Determine the (x, y) coordinate at the center of the cell enclosing the given text.  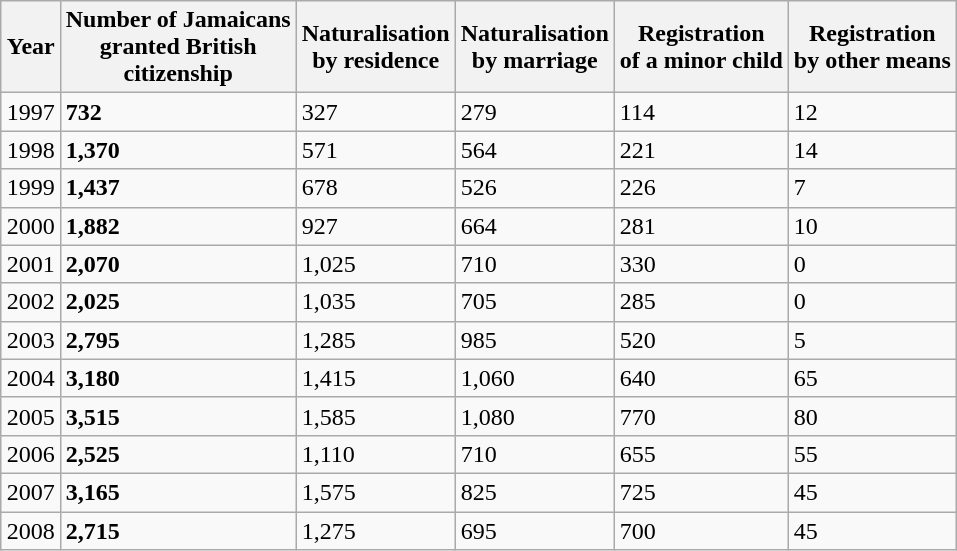
2006 (30, 454)
285 (701, 302)
564 (534, 150)
1998 (30, 150)
14 (872, 150)
664 (534, 226)
985 (534, 340)
1,585 (376, 416)
12 (872, 112)
640 (701, 378)
2005 (30, 416)
2008 (30, 531)
3,165 (178, 492)
678 (376, 188)
80 (872, 416)
2,070 (178, 264)
Registrationby other means (872, 47)
2004 (30, 378)
1,437 (178, 188)
927 (376, 226)
732 (178, 112)
2002 (30, 302)
65 (872, 378)
2,715 (178, 531)
705 (534, 302)
279 (534, 112)
1,275 (376, 531)
700 (701, 531)
Number of Jamaicansgranted Britishcitizenship (178, 47)
5 (872, 340)
1,080 (534, 416)
695 (534, 531)
1,060 (534, 378)
Naturalisationby residence (376, 47)
2003 (30, 340)
571 (376, 150)
3,180 (178, 378)
281 (701, 226)
1,025 (376, 264)
226 (701, 188)
221 (701, 150)
2007 (30, 492)
2,795 (178, 340)
Year (30, 47)
327 (376, 112)
2001 (30, 264)
330 (701, 264)
1,415 (376, 378)
1997 (30, 112)
Registrationof a minor child (701, 47)
114 (701, 112)
1999 (30, 188)
3,515 (178, 416)
1,882 (178, 226)
2000 (30, 226)
770 (701, 416)
55 (872, 454)
2,525 (178, 454)
2,025 (178, 302)
1,110 (376, 454)
526 (534, 188)
1,035 (376, 302)
1,285 (376, 340)
1,370 (178, 150)
1,575 (376, 492)
7 (872, 188)
520 (701, 340)
655 (701, 454)
Naturalisationby marriage (534, 47)
10 (872, 226)
725 (701, 492)
825 (534, 492)
